Return the [x, y] coordinate for the center point of the cell that contains the specified text.  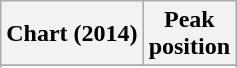
Peakposition [189, 34]
Chart (2014) [72, 34]
